Provide the (x, y) coordinate of the cell's center where the given text is located.  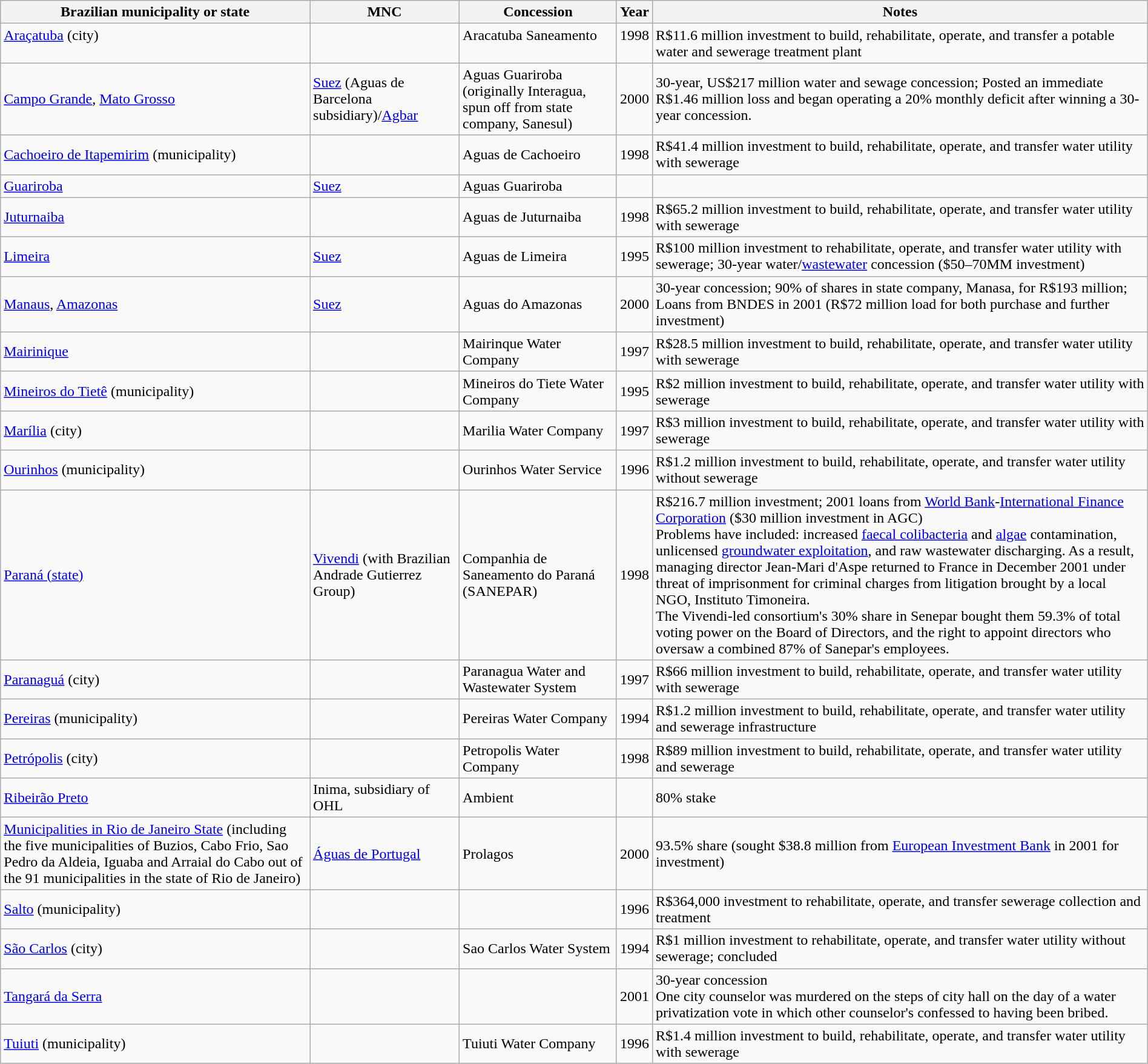
Paranagua Water and Wastewater System (538, 679)
Pereiras (municipality) (155, 719)
Notes (900, 12)
Prolagos (538, 854)
R$3 million investment to build, rehabilitate, operate, and transfer water utility with sewerage (900, 430)
Juturnaiba (155, 217)
Marília (city) (155, 430)
Tangará da Serra (155, 996)
Paraná (state) (155, 574)
Ribeirão Preto (155, 798)
Manaus, Amazonas (155, 304)
Salto (municipality) (155, 910)
Tuiuti Water Company (538, 1044)
Cachoeiro de Itapemirim (municipality) (155, 155)
Ourinhos (municipality) (155, 470)
R$89 million investment to build, rehabilitate, operate, and transfer water utility and sewerage (900, 758)
Campo Grande, Mato Grosso (155, 99)
2001 (635, 996)
R$364,000 investment to rehabilitate, operate, and transfer sewerage collection and treatment (900, 910)
Mineiros do Tietê (municipality) (155, 391)
Aracatuba Saneamento (538, 44)
Aguas Guariroba (538, 186)
R$65.2 million investment to build, rehabilitate, operate, and transfer water utility with sewerage (900, 217)
R$1.4 million investment to build, rehabilitate, operate, and transfer water utility with sewerage (900, 1044)
R$1 million investment to rehabilitate, operate, and transfer water utility without sewerage; concluded (900, 948)
Aguas de Juturnaiba (538, 217)
R$1.2 million investment to build, rehabilitate, operate, and transfer water utility and sewerage infrastructure (900, 719)
Suez (Aguas de Barcelona subsidiary)/Agbar (385, 99)
Concession (538, 12)
Sao Carlos Water System (538, 948)
Aguas do Amazonas (538, 304)
Ambient (538, 798)
São Carlos (city) (155, 948)
Aguas Guariroba (originally Interagua, spun off from state company, Sanesul) (538, 99)
Petropolis Water Company (538, 758)
R$1.2 million investment to build, rehabilitate, operate, and transfer water utility without sewerage (900, 470)
Mairinique (155, 351)
Tuiuti (municipality) (155, 1044)
Pereiras Water Company (538, 719)
R$66 million investment to build, rehabilitate, operate, and transfer water utility with sewerage (900, 679)
Mineiros do Tiete Water Company (538, 391)
Paranaguá (city) (155, 679)
Inima, subsidiary of OHL (385, 798)
Araçatuba (city) (155, 44)
Vivendi (with Brazilian Andrade Gutierrez Group) (385, 574)
Ourinhos Water Service (538, 470)
Year (635, 12)
Companhia de Saneamento do Paraná (SANEPAR) (538, 574)
Petrópolis (city) (155, 758)
R$11.6 million investment to build, rehabilitate, operate, and transfer a potable water and sewerage treatment plant (900, 44)
R$2 million investment to build, rehabilitate, operate, and transfer water utility with sewerage (900, 391)
Limeira (155, 257)
Aguas de Cachoeiro (538, 155)
93.5% share (sought $38.8 million from European Investment Bank in 2001 for investment) (900, 854)
R$28.5 million investment to build, rehabilitate, operate, and transfer water utility with sewerage (900, 351)
R$41.4 million investment to build, rehabilitate, operate, and transfer water utility with sewerage (900, 155)
Mairinque Water Company (538, 351)
Guariroba (155, 186)
Brazilian municipality or state (155, 12)
Águas de Portugal (385, 854)
MNC (385, 12)
Aguas de Limeira (538, 257)
Marilia Water Company (538, 430)
80% stake (900, 798)
